From the cell containing the given text, extract its center point as (X, Y) coordinate. 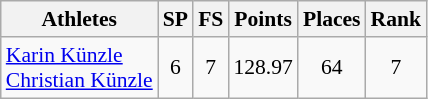
128.97 (262, 68)
Rank (396, 19)
Points (262, 19)
Karin KünzleChristian Künzle (80, 68)
SP (176, 19)
Places (332, 19)
64 (332, 68)
FS (210, 19)
Athletes (80, 19)
6 (176, 68)
